Find where the given text appears and provide that cell's center as (x, y) coordinate. 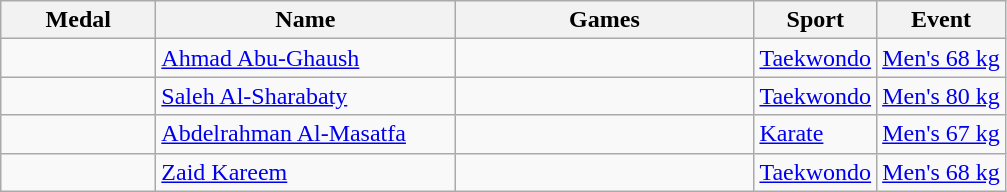
Abdelrahman Al-Masatfa (306, 134)
Men's 67 kg (942, 134)
Sport (816, 20)
Zaid Kareem (306, 172)
Event (942, 20)
Medal (78, 20)
Saleh Al-Sharabaty (306, 96)
Games (604, 20)
Karate (816, 134)
Men's 80 kg (942, 96)
Ahmad Abu-Ghaush (306, 58)
Name (306, 20)
